Search for the cell housing the specified text and yield its (x, y) center coordinate. 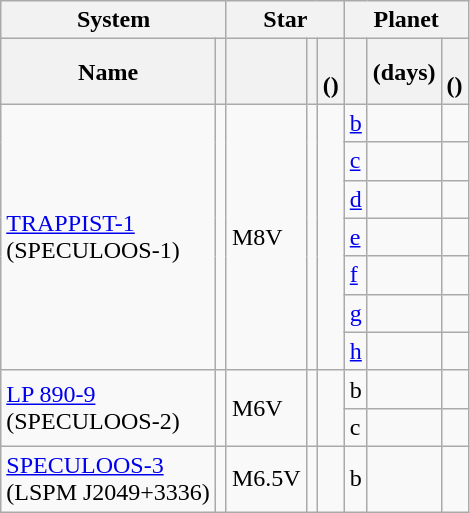
LP 890-9(SPECULOOS-2) (108, 408)
M6.5V (266, 478)
M8V (266, 237)
M6V (266, 408)
e (356, 237)
SPECULOOS-3(LSPM J2049+3336) (108, 478)
f (356, 275)
System (114, 20)
g (356, 313)
Planet (406, 20)
(days) (404, 72)
h (356, 351)
d (356, 199)
TRAPPIST-1(SPECULOOS-1) (108, 237)
Name (108, 72)
Star (285, 20)
